Return (X, Y) of the center of cell containing provided text 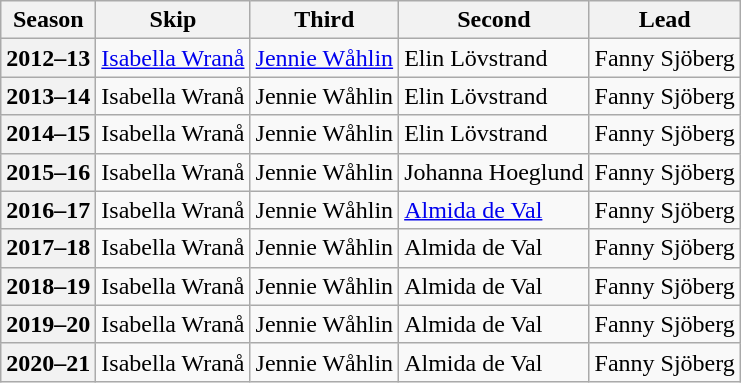
Lead (664, 20)
2020–21 (48, 362)
2016–17 (48, 210)
Third (324, 20)
2012–13 (48, 58)
2015–16 (48, 172)
Second (494, 20)
Season (48, 20)
2013–14 (48, 96)
2014–15 (48, 134)
2017–18 (48, 248)
Johanna Hoeglund (494, 172)
Skip (173, 20)
2019–20 (48, 324)
2018–19 (48, 286)
